Provide the (x, y) coordinate of the cell's center where the given text is located.  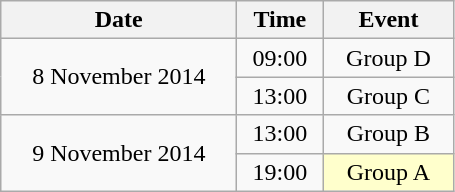
09:00 (280, 58)
Date (119, 20)
8 November 2014 (119, 77)
19:00 (280, 172)
Time (280, 20)
Group C (388, 96)
Group D (388, 58)
9 November 2014 (119, 153)
Group A (388, 172)
Event (388, 20)
Group B (388, 134)
